Capture the cell that displays the provided text and extract its (x, y) central coordinate. 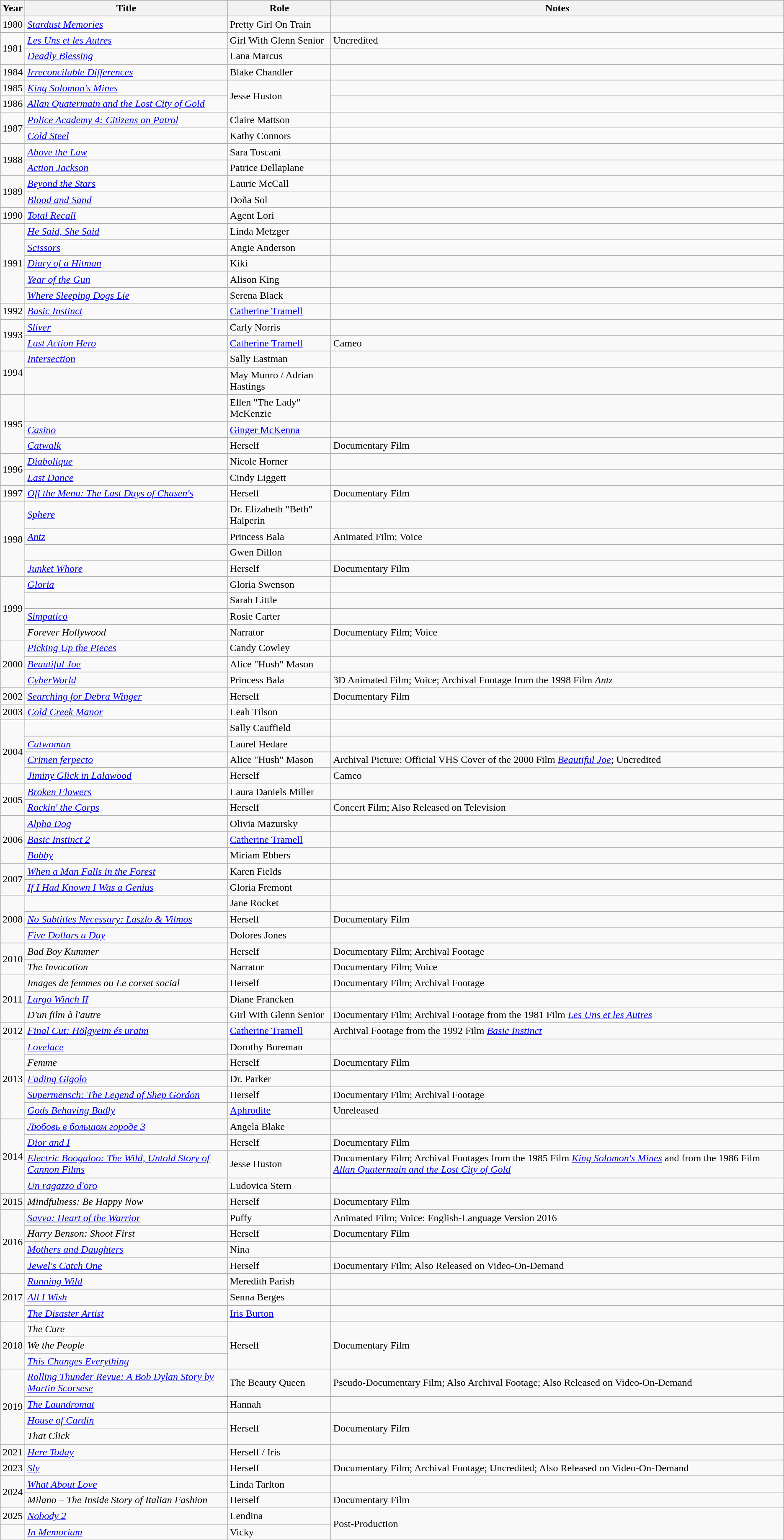
No Subtitles Necessary: Laszlo & Vilmos (126, 919)
Nicole Horner (279, 461)
Laura Daniels Miller (279, 792)
Total Recall (126, 216)
1999 (13, 608)
Ellen "The Lady" McKenzie (279, 408)
Cindy Liggett (279, 477)
1990 (13, 216)
Sarah Little (279, 600)
When a Man Falls in the Forest (126, 871)
Agent Lori (279, 216)
House of Cardin (126, 1420)
Animated Film; Voice: English-Language Version 2016 (557, 1217)
Herself / Iris (279, 1452)
Antz (126, 537)
Un ragazzo d'oro (126, 1186)
Nina (279, 1249)
1998 (13, 539)
The Invocation (126, 967)
2025 (13, 1516)
Patrice Dellaplane (279, 168)
2016 (13, 1241)
Iris Burton (279, 1313)
Last Dance (126, 477)
Meredith Parish (279, 1282)
Karen Fields (279, 871)
Blake Chandler (279, 72)
Irreconcilable Differences (126, 72)
May Munro / Adrian Hastings (279, 380)
Pseudo-Documentary Film; Also Archival Footage; Also Released on Video-On-Demand (557, 1382)
Sphere (126, 515)
2010 (13, 959)
Alpha Dog (126, 824)
Archival Footage from the 1992 Film Basic Instinct (557, 1031)
Off the Menu: The Last Days of Chasen's (126, 494)
Junket Whore (126, 568)
1984 (13, 72)
Claire Mattson (279, 120)
1991 (13, 264)
Year (13, 8)
Uncredited (557, 40)
Running Wild (126, 1282)
Rosie Carter (279, 616)
Five Dollars a Day (126, 935)
Sally Cauffield (279, 728)
What About Love (126, 1484)
All I Wish (126, 1297)
Gloria Swenson (279, 584)
That Click (126, 1436)
2018 (13, 1345)
2005 (13, 800)
2008 (13, 919)
Beyond the Stars (126, 183)
Nobody 2 (126, 1516)
Lana Marcus (279, 56)
2004 (13, 752)
Puffy (279, 1217)
1997 (13, 494)
Olivia Mazursky (279, 824)
Milano – The Inside Story of Italian Fashion (126, 1500)
Action Jackson (126, 168)
1994 (13, 373)
Final Cut: Hölgyeim és uraim (126, 1031)
Bad Boy Kummer (126, 951)
Bobby (126, 855)
Ludovica Stern (279, 1186)
Here Today (126, 1452)
Diane Francken (279, 999)
Picking Up the Pieces (126, 648)
Images de femmes ou Le corset social (126, 983)
Dolores Jones (279, 935)
Ginger McKenna (279, 429)
Electric Boogaloo: The Wild, Untold Story of Cannon Films (126, 1164)
1993 (13, 335)
Dorothy Boreman (279, 1047)
Kathy Connors (279, 136)
The Laundromat (126, 1404)
Mindfulness: Be Happy Now (126, 1202)
Les Uns et les Autres (126, 40)
Allan Quatermain and the Lost City of Gold (126, 104)
This Changes Everything (126, 1361)
Linda Tarlton (279, 1484)
2017 (13, 1297)
1981 (13, 48)
Fading Gigolo (126, 1079)
1986 (13, 104)
Любовь в большом городе 3 (126, 1127)
2000 (13, 664)
Dr. Elizabeth "Beth" Halperin (279, 515)
Jiminy Glick in Lalawood (126, 776)
Senna Berges (279, 1297)
Catwoman (126, 744)
Femme (126, 1063)
Documentary Film; Archival Footage from the 1981 Film Les Uns et les Autres (557, 1015)
1985 (13, 88)
Year of the Gun (126, 279)
1988 (13, 160)
Deadly Blessing (126, 56)
Catwalk (126, 445)
If I Had Known I Was a Genius (126, 887)
1987 (13, 128)
Diary of a Hitman (126, 264)
Gwen Dillon (279, 553)
Cold Steel (126, 136)
Simpatico (126, 616)
Candy Cowley (279, 648)
The Beauty Queen (279, 1382)
Savva: Heart of the Warrior (126, 1217)
Lovelace (126, 1047)
Kiki (279, 264)
Intersection (126, 359)
2002 (13, 696)
We the People (126, 1345)
Vicky (279, 1532)
Largo Winch II (126, 999)
D'un film à l'autre (126, 1015)
Notes (557, 8)
2024 (13, 1492)
Stardust Memories (126, 24)
Documentary Film; Also Released on Video-On-Demand (557, 1266)
CyberWorld (126, 680)
Alison King (279, 279)
He Said, She Said (126, 232)
1989 (13, 191)
Blood and Sand (126, 200)
Animated Film; Voice (557, 537)
2019 (13, 1407)
Searching for Debra Winger (126, 696)
2007 (13, 879)
Beautiful Joe (126, 664)
Angie Anderson (279, 248)
Role (279, 8)
Sally Eastman (279, 359)
Hannah (279, 1404)
Gloria Fremont (279, 887)
Post-Production (557, 1524)
Doña Sol (279, 200)
Mothers and Daughters (126, 1249)
Crimen ferpecto (126, 760)
Diabolique (126, 461)
1992 (13, 311)
Basic Instinct (126, 311)
Jane Rocket (279, 903)
Documentary Film; Archival Footages from the 1985 Film King Solomon's Mines and from the 1986 Film Allan Quatermain and the Lost City of Gold (557, 1164)
Title (126, 8)
The Cure (126, 1329)
Linda Metzger (279, 232)
2003 (13, 712)
2015 (13, 1202)
Jewel's Catch One (126, 1266)
Documentary Film; Archival Footage; Uncredited; Also Released on Video-On-Demand (557, 1468)
Concert Film; Also Released on Television (557, 808)
1980 (13, 24)
Archival Picture: Official VHS Cover of the 2000 Film Beautiful Joe; Uncredited (557, 760)
Above the Law (126, 152)
The Disaster Artist (126, 1313)
Last Action Hero (126, 343)
Carly Norris (279, 327)
Gods Behaving Badly (126, 1111)
2006 (13, 840)
Dr. Parker (279, 1079)
Scissors (126, 248)
3D Animated Film; Voice; Archival Footage from the 1998 Film Antz (557, 680)
Gloria (126, 584)
Rolling Thunder Revue: A Bob Dylan Story by Martin Scorsese (126, 1382)
2023 (13, 1468)
Unreleased (557, 1111)
2021 (13, 1452)
1995 (13, 424)
1996 (13, 469)
Aphrodite (279, 1111)
Laurel Hedare (279, 744)
Leah Tilson (279, 712)
Sliver (126, 327)
Rockin' the Corps (126, 808)
Casino (126, 429)
2012 (13, 1031)
Harry Benson: Shoot First (126, 1233)
Pretty Girl On Train (279, 24)
Angela Blake (279, 1127)
Where Sleeping Dogs Lie (126, 295)
Sly (126, 1468)
Broken Flowers (126, 792)
2011 (13, 999)
Miriam Ebbers (279, 855)
In Memoriam (126, 1532)
2014 (13, 1156)
2013 (13, 1079)
Sara Toscani (279, 152)
Cold Creek Manor (126, 712)
Serena Black (279, 295)
Lendina (279, 1516)
Laurie McCall (279, 183)
Forever Hollywood (126, 632)
Basic Instinct 2 (126, 840)
Police Academy 4: Citizens on Patrol (126, 120)
King Solomon's Mines (126, 88)
Dior and I (126, 1142)
Supermensch: The Legend of Shep Gordon (126, 1095)
